Scan for the cell matching the given text and deliver its [x, y] coordinate at center. 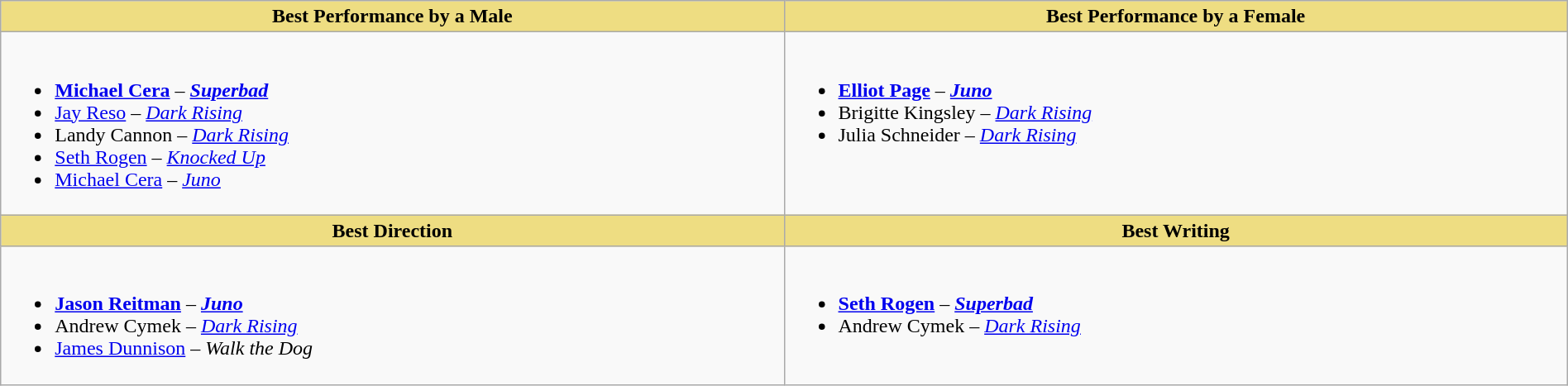
Elliot Page – JunoBrigitte Kingsley – Dark RisingJulia Schneider – Dark Rising [1176, 124]
Best Writing [1176, 231]
Seth Rogen – SuperbadAndrew Cymek – Dark Rising [1176, 316]
Best Direction [392, 231]
Michael Cera – SuperbadJay Reso – Dark RisingLandy Cannon – Dark RisingSeth Rogen – Knocked UpMichael Cera – Juno [392, 124]
Best Performance by a Female [1176, 17]
Jason Reitman – JunoAndrew Cymek – Dark RisingJames Dunnison – Walk the Dog [392, 316]
Best Performance by a Male [392, 17]
